Provide the (x, y) coordinate of the cell's center where the given text is located.  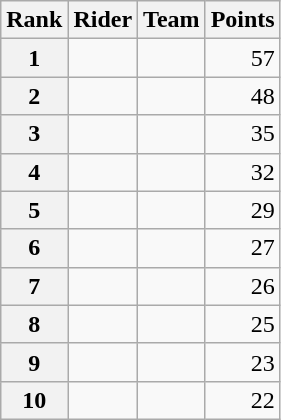
29 (242, 210)
35 (242, 134)
Points (242, 20)
6 (34, 248)
48 (242, 96)
27 (242, 248)
25 (242, 324)
32 (242, 172)
5 (34, 210)
Rank (34, 20)
3 (34, 134)
Team (172, 20)
10 (34, 400)
26 (242, 286)
9 (34, 362)
2 (34, 96)
4 (34, 172)
Rider (103, 20)
22 (242, 400)
57 (242, 58)
1 (34, 58)
7 (34, 286)
23 (242, 362)
8 (34, 324)
